Search for the cell housing the specified text and yield its [x, y] center coordinate. 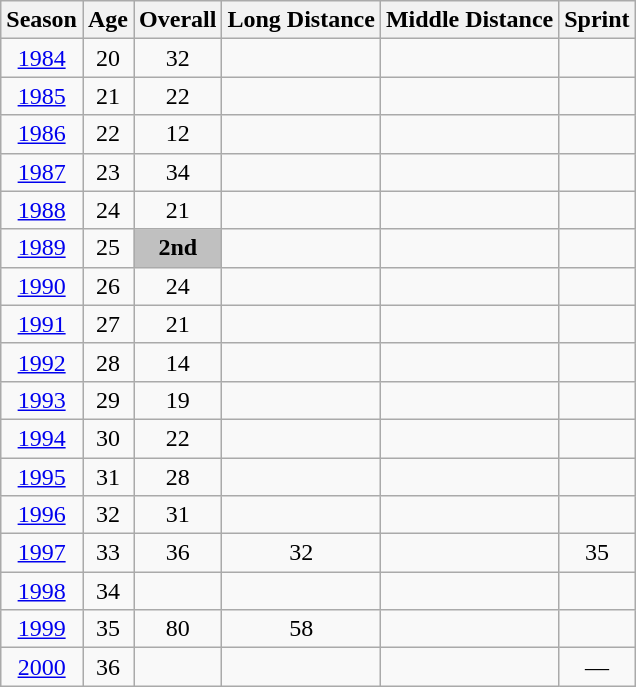
1994 [42, 438]
1995 [42, 477]
26 [108, 286]
1997 [42, 553]
33 [108, 553]
1992 [42, 362]
1984 [42, 58]
1986 [42, 134]
1985 [42, 96]
1998 [42, 591]
Middle Distance [469, 20]
1991 [42, 324]
2nd [178, 248]
— [597, 667]
1990 [42, 286]
14 [178, 362]
27 [108, 324]
20 [108, 58]
1999 [42, 629]
Long Distance [301, 20]
12 [178, 134]
80 [178, 629]
58 [301, 629]
1988 [42, 210]
25 [108, 248]
1987 [42, 172]
29 [108, 400]
1989 [42, 248]
30 [108, 438]
Season [42, 20]
1996 [42, 515]
Age [108, 20]
2000 [42, 667]
19 [178, 400]
1993 [42, 400]
Sprint [597, 20]
23 [108, 172]
Overall [178, 20]
